Locate the cell with the specified text and output its [X, Y] center coordinate. 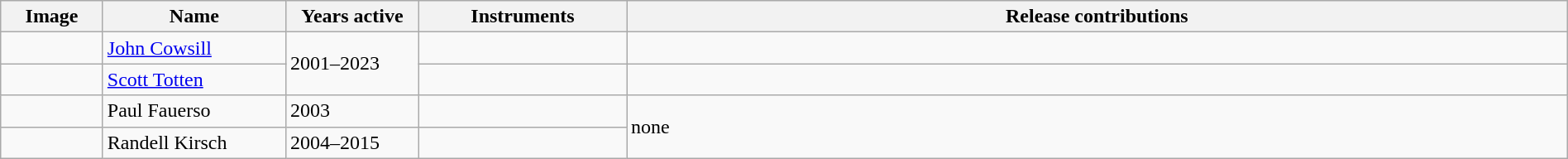
Scott Totten [194, 79]
Paul Fauerso [194, 111]
Instruments [523, 17]
Randell Kirsch [194, 142]
Image [52, 17]
John Cowsill [194, 48]
2003 [352, 111]
none [1097, 127]
2001–2023 [352, 64]
Name [194, 17]
Release contributions [1097, 17]
Years active [352, 17]
2004–2015 [352, 142]
